From the cell containing the given text, extract its center point as (x, y) coordinate. 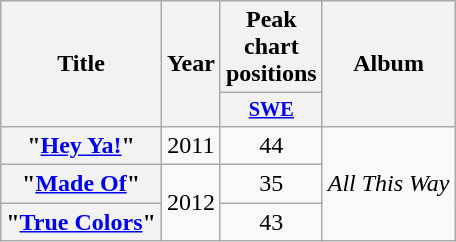
Title (82, 64)
"True Colors" (82, 222)
"Made Of" (82, 184)
Peak chart positions (271, 47)
All This Way (388, 183)
35 (271, 184)
43 (271, 222)
44 (271, 145)
SWE (271, 110)
2011 (190, 145)
Album (388, 64)
"Hey Ya!" (82, 145)
2012 (190, 203)
Year (190, 64)
